Pinpoint the cell where the given text exists, returning its (x, y) midpoint coordinate. 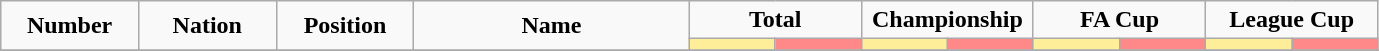
Nation (207, 26)
Number (70, 26)
Championship (947, 20)
Name (552, 26)
League Cup (1292, 20)
Position (345, 26)
FA Cup (1119, 20)
Total (775, 20)
